Determine the [x, y] coordinate at the center of the cell enclosing the given text.  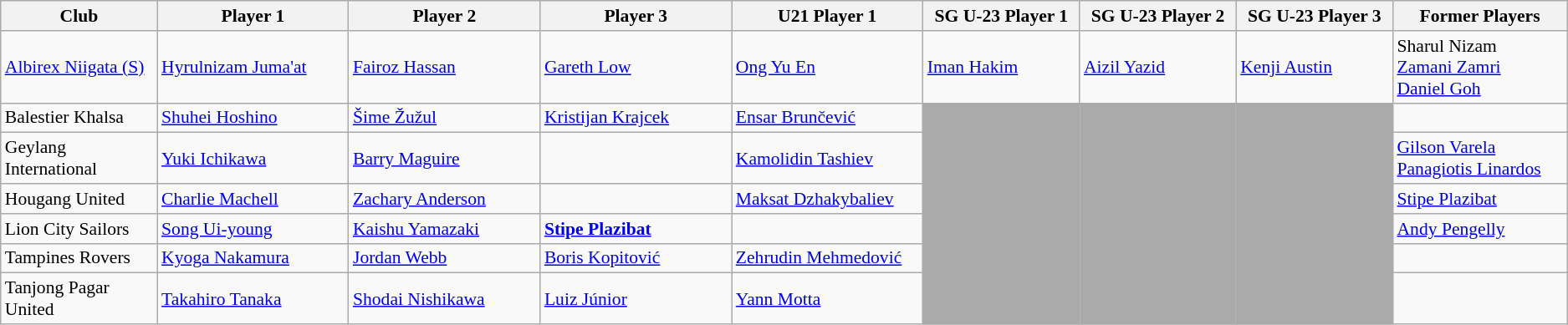
Kyoga Nakamura [253, 258]
Aizil Yazid [1157, 67]
Lion City Sailors [79, 229]
Luiz Júnior [636, 299]
Sharul Nizam Zamani Zamri Daniel Goh [1479, 67]
U21 Player 1 [828, 16]
Shuhei Hoshino [253, 118]
Gilson Varela Panagiotis Linardos [1479, 159]
Albirex Niigata (S) [79, 67]
Song Ui-young [253, 229]
Kenji Austin [1315, 67]
Former Players [1479, 16]
Yann Motta [828, 299]
SG U-23 Player 2 [1157, 16]
Balestier Khalsa [79, 118]
Hougang United [79, 199]
Tanjong Pagar United [79, 299]
Ensar Brunčević [828, 118]
Charlie Machell [253, 199]
Ong Yu En [828, 67]
SG U-23 Player 3 [1315, 16]
Jordan Webb [445, 258]
Zehrudin Mehmedović [828, 258]
Kristijan Krajcek [636, 118]
Maksat Dzhakybaliev [828, 199]
Boris Kopitović [636, 258]
Iman Hakim [1002, 67]
Barry Maguire [445, 159]
Club [79, 16]
Šime Žužul [445, 118]
Yuki Ichikawa [253, 159]
Zachary Anderson [445, 199]
Andy Pengelly [1479, 229]
Fairoz Hassan [445, 67]
Kamolidin Tashiev [828, 159]
Geylang International [79, 159]
Kaishu Yamazaki [445, 229]
Tampines Rovers [79, 258]
Player 1 [253, 16]
Player 2 [445, 16]
SG U-23 Player 1 [1002, 16]
Hyrulnizam Juma'at [253, 67]
Takahiro Tanaka [253, 299]
Shodai Nishikawa [445, 299]
Gareth Low [636, 67]
Player 3 [636, 16]
